Capture the cell that displays the provided text and extract its (X, Y) central coordinate. 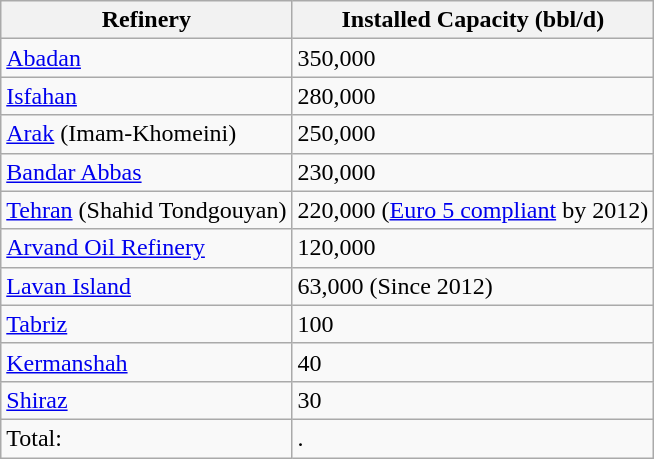
Tehran (Shahid Tondgouyan) (146, 210)
Isfahan (146, 96)
Arvand Oil Refinery (146, 248)
250,000 (473, 134)
120,000 (473, 248)
. (473, 438)
Shiraz (146, 400)
Arak (Imam-Khomeini) (146, 134)
63,000 (Since 2012) (473, 286)
Bandar Abbas (146, 172)
280,000 (473, 96)
Lavan Island (146, 286)
Kermanshah (146, 362)
Abadan (146, 58)
Total: (146, 438)
220,000 (Euro 5 compliant by 2012) (473, 210)
Tabriz (146, 324)
40 (473, 362)
100 (473, 324)
30 (473, 400)
Installed Capacity (bbl/d) (473, 20)
230,000 (473, 172)
Refinery (146, 20)
350,000 (473, 58)
